Provide the [X, Y] coordinate of the cell's center where the given text is located.  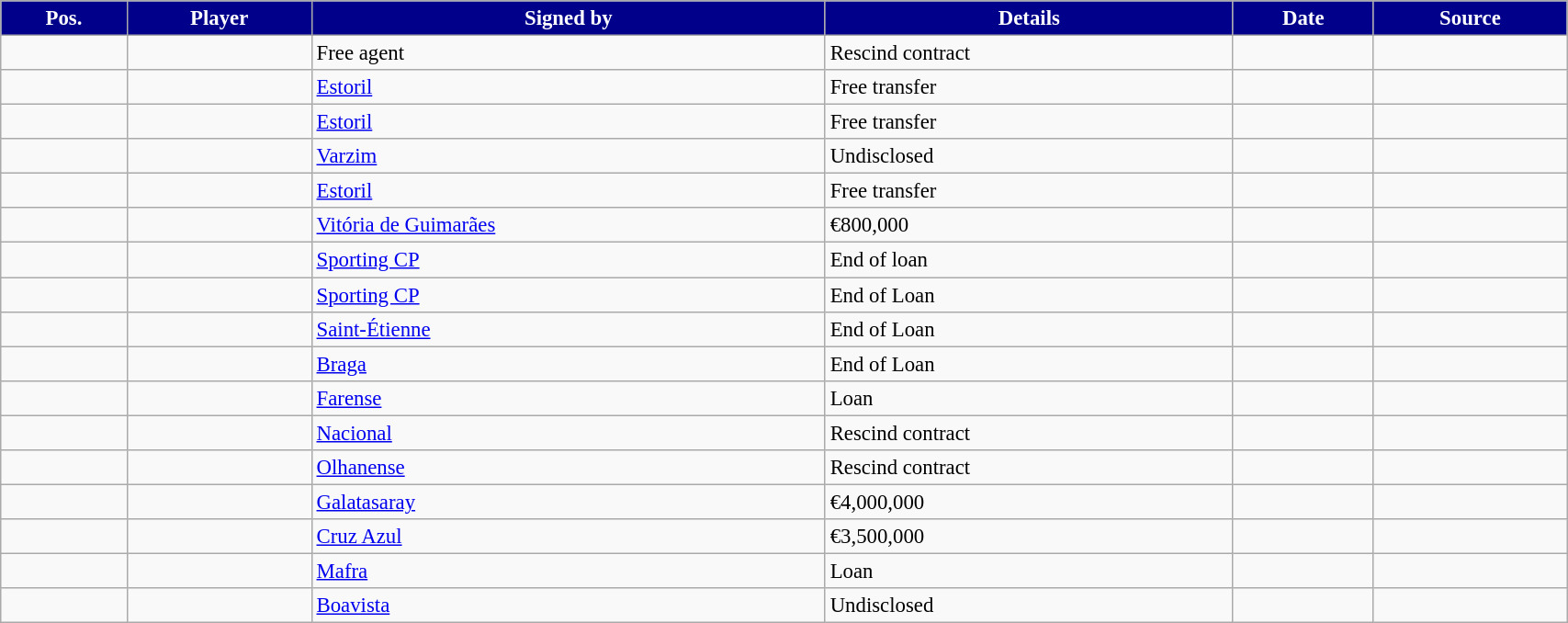
End of loan [1029, 260]
Date [1303, 18]
Cruz Azul [568, 537]
Signed by [568, 18]
Source [1470, 18]
Pos. [64, 18]
Braga [568, 364]
Free agent [568, 53]
Saint-Étienne [568, 329]
€3,500,000 [1029, 537]
Player [219, 18]
Varzim [568, 156]
Nacional [568, 433]
Vitória de Guimarães [568, 225]
Galatasaray [568, 502]
€800,000 [1029, 225]
Olhanense [568, 468]
Details [1029, 18]
Boavista [568, 606]
Farense [568, 398]
Mafra [568, 571]
€4,000,000 [1029, 502]
